Find where the given text appears and provide that cell's center as (X, Y) coordinate. 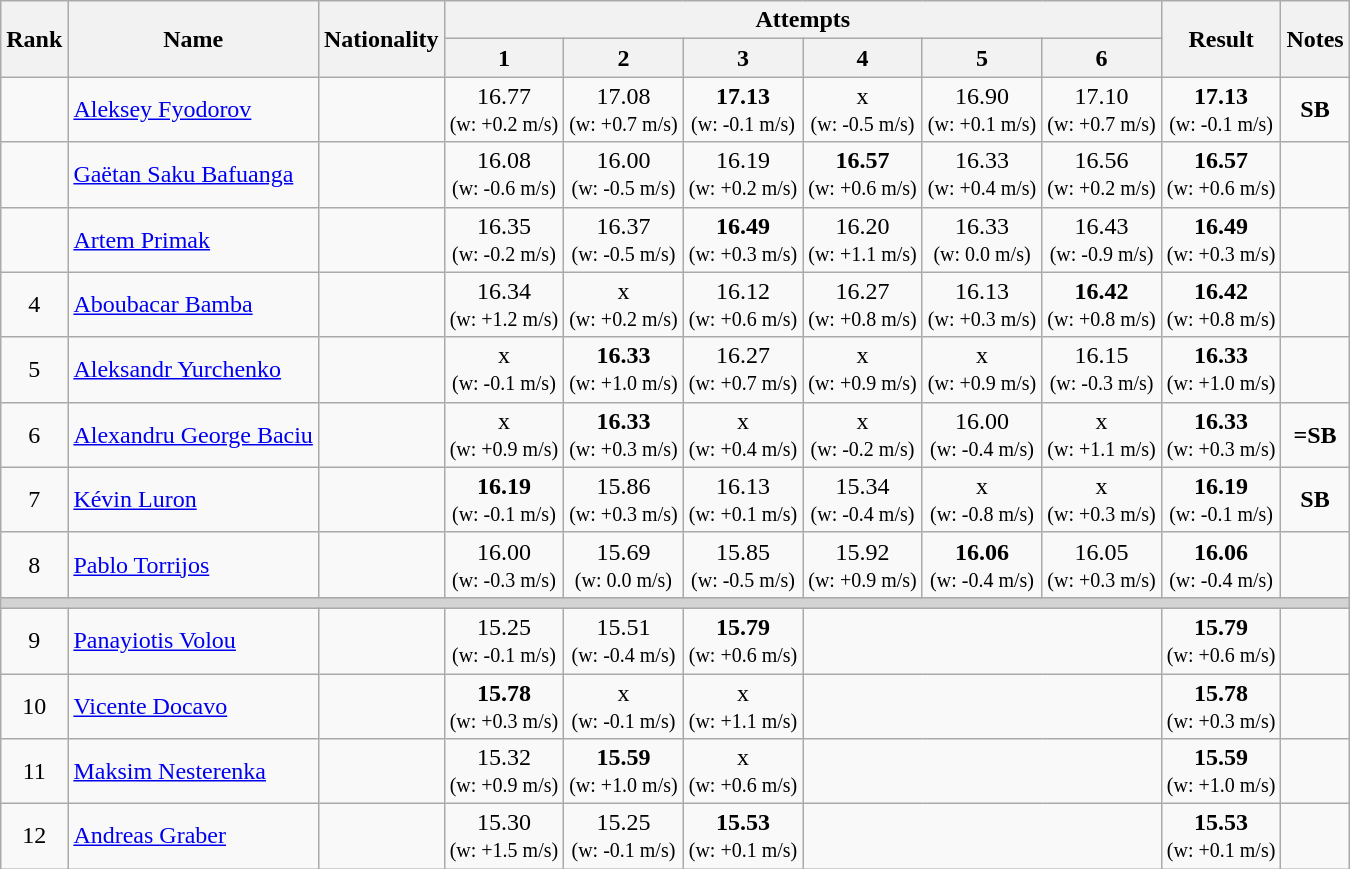
16.15 (w: -0.3 m/s) (1102, 370)
17.08 (w: +0.7 m/s) (624, 110)
16.13 (w: +0.3 m/s) (982, 304)
16.33 (w: +0.4 m/s) (982, 174)
15.32 (w: +0.9 m/s) (504, 772)
15.86 (w: +0.3 m/s) (624, 500)
8 (34, 564)
16.00 (w: -0.4 m/s) (982, 434)
15.69 (w: 0.0 m/s) (624, 564)
15.51 (w: -0.4 m/s) (624, 640)
16.08 (w: -0.6 m/s) (504, 174)
15.34 (w: -0.4 m/s) (863, 500)
Gaëtan Saku Bafuanga (194, 174)
7 (34, 500)
x (w: +0.6 m/s) (743, 772)
16.05 (w: +0.3 m/s) (1102, 564)
16.13 (w: +0.1 m/s) (743, 500)
Pablo Torrijos (194, 564)
Kévin Luron (194, 500)
15.92 (w: +0.9 m/s) (863, 564)
16.34 (w: +1.2 m/s) (504, 304)
16.77 (w: +0.2 m/s) (504, 110)
16.00 (w: -0.5 m/s) (624, 174)
Artem Primak (194, 240)
12 (34, 836)
16.90 (w: +0.1 m/s) (982, 110)
16.43 (w: -0.9 m/s) (1102, 240)
3 (743, 58)
Aboubacar Bamba (194, 304)
x (w: +0.3 m/s) (1102, 500)
Aleksandr Yurchenko (194, 370)
x (w: -0.8 m/s) (982, 500)
Nationality (381, 39)
16.37 (w: -0.5 m/s) (624, 240)
x (w: -0.2 m/s) (863, 434)
Name (194, 39)
15.85 (w: -0.5 m/s) (743, 564)
16.56 (w: +0.2 m/s) (1102, 174)
15.30 (w: +1.5 m/s) (504, 836)
16.27 (w: +0.7 m/s) (743, 370)
16.27 (w: +0.8 m/s) (863, 304)
16.35 (w: -0.2 m/s) (504, 240)
11 (34, 772)
Andreas Graber (194, 836)
Vicente Docavo (194, 706)
Aleksey Fyodorov (194, 110)
16.33 (w: 0.0 m/s) (982, 240)
x (w: -0.5 m/s) (863, 110)
9 (34, 640)
16.00 (w: -0.3 m/s) (504, 564)
Rank (34, 39)
16.20 (w: +1.1 m/s) (863, 240)
Maksim Nesterenka (194, 772)
Attempts (802, 20)
2 (624, 58)
16.12 (w: +0.6 m/s) (743, 304)
=SB (1315, 434)
Result (1221, 39)
10 (34, 706)
1 (504, 58)
x (w: +0.2 m/s) (624, 304)
Panayiotis Volou (194, 640)
x (w: +0.4 m/s) (743, 434)
Alexandru George Baciu (194, 434)
17.10 (w: +0.7 m/s) (1102, 110)
Notes (1315, 39)
16.19 (w: +0.2 m/s) (743, 174)
